Capture the cell that displays the provided text and extract its [X, Y] central coordinate. 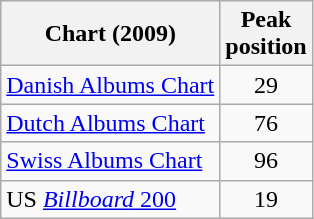
76 [266, 123]
29 [266, 85]
Peakposition [266, 34]
Danish Albums Chart [110, 85]
Swiss Albums Chart [110, 161]
Chart (2009) [110, 34]
Dutch Albums Chart [110, 123]
US Billboard 200 [110, 199]
19 [266, 199]
96 [266, 161]
